Identify which cell holds the provided text, then report its (x, y) central coordinate. 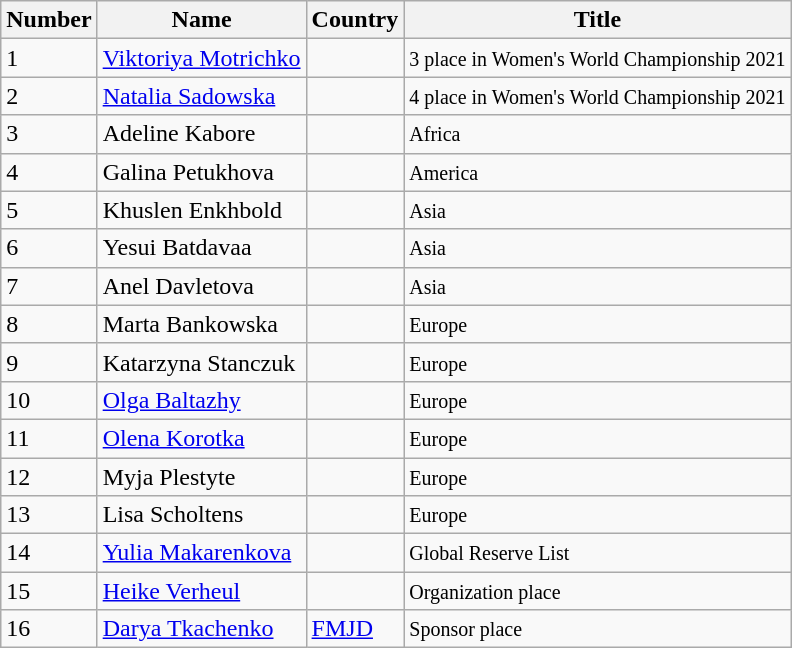
Katarzyna Stanczuk (202, 362)
America (598, 172)
Number (49, 20)
Olga Baltazhy (202, 400)
15 (49, 591)
Country (355, 20)
Galina Petukhova (202, 172)
FMJD (355, 629)
1 (49, 58)
Global Reserve List (598, 553)
6 (49, 248)
8 (49, 324)
Natalia Sadowska (202, 96)
Title (598, 20)
Heike Verheul (202, 591)
Viktoriya Motrichko (202, 58)
16 (49, 629)
3 (49, 134)
13 (49, 515)
Myja Plestyte (202, 477)
12 (49, 477)
2 (49, 96)
10 (49, 400)
Khuslen Enkhbold (202, 210)
Olena Korotka (202, 438)
14 (49, 553)
4 (49, 172)
Lisa Scholtens (202, 515)
Yesui Batdavaa (202, 248)
Africa (598, 134)
9 (49, 362)
4 place in Women's World Championship 2021 (598, 96)
Darya Tkachenko (202, 629)
Marta Bankowska (202, 324)
Organization place (598, 591)
11 (49, 438)
7 (49, 286)
3 place in Women's World Championship 2021 (598, 58)
5 (49, 210)
Sponsor place (598, 629)
Name (202, 20)
Anel Davletova (202, 286)
Yulia Makarenkova (202, 553)
Adeline Kabore (202, 134)
